Detect which cell encompasses the target text, then output its (x, y) center coordinate. 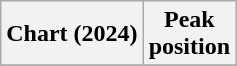
Peakposition (189, 34)
Chart (2024) (72, 34)
